From the cell containing the given text, extract its center point as (x, y) coordinate. 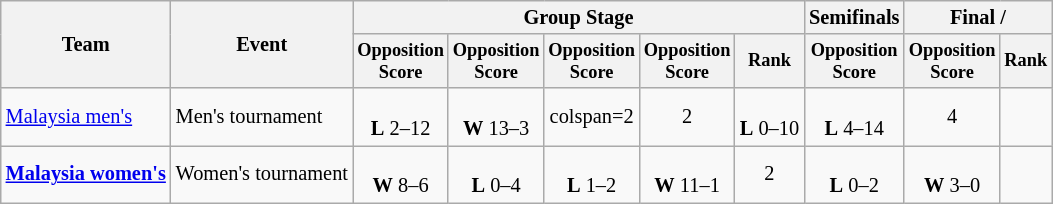
W 3–0 (952, 174)
W 11–1 (687, 174)
Malaysia men's (86, 117)
L 1–2 (592, 174)
Event (262, 44)
Semifinals (854, 17)
W 8–6 (401, 174)
L 0–2 (854, 174)
L 0–4 (496, 174)
Women's tournament (262, 174)
W 13–3 (496, 117)
L 0–10 (770, 117)
L 4–14 (854, 117)
colspan=2 (592, 117)
Final / (978, 17)
L 2–12 (401, 117)
Malaysia women's (86, 174)
Team (86, 44)
Men's tournament (262, 117)
4 (952, 117)
Group Stage (578, 17)
